Identify which cell holds the provided text, then report its [x, y] central coordinate. 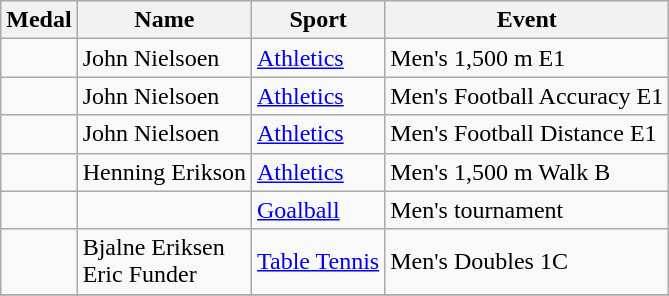
Sport [318, 20]
Medal [39, 20]
Henning Erikson [164, 172]
Men's 1,500 m Walk B [527, 172]
Name [164, 20]
Men's Football Accuracy E1 [527, 96]
Table Tennis [318, 262]
Men's tournament [527, 210]
Men's 1,500 m E1 [527, 58]
Event [527, 20]
Goalball [318, 210]
Men's Football Distance E1 [527, 134]
Men's Doubles 1C [527, 262]
Bjalne Eriksen Eric Funder [164, 262]
